Find where the given text appears and provide that cell's center as (x, y) coordinate. 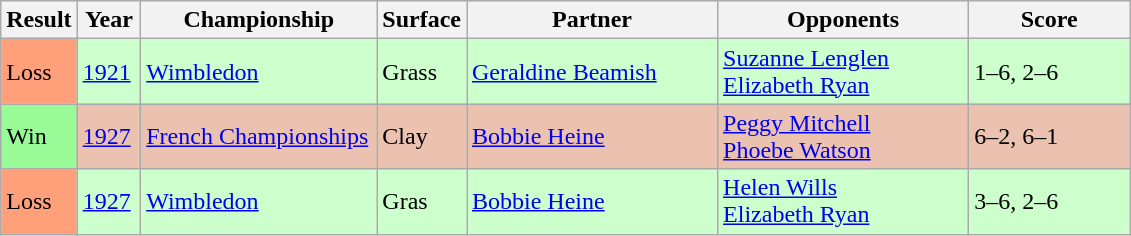
Year (109, 20)
1–6, 2–6 (1050, 72)
Result (39, 20)
Championship (259, 20)
Helen Wills Elizabeth Ryan (844, 202)
Win (39, 136)
6–2, 6–1 (1050, 136)
Surface (422, 20)
Geraldine Beamish (592, 72)
Peggy Mitchell Phoebe Watson (844, 136)
Opponents (844, 20)
Suzanne Lenglen Elizabeth Ryan (844, 72)
Score (1050, 20)
Clay (422, 136)
Partner (592, 20)
French Championships (259, 136)
1921 (109, 72)
3–6, 2–6 (1050, 202)
Gras (422, 202)
Grass (422, 72)
